Detect which cell encompasses the target text, then output its [X, Y] center coordinate. 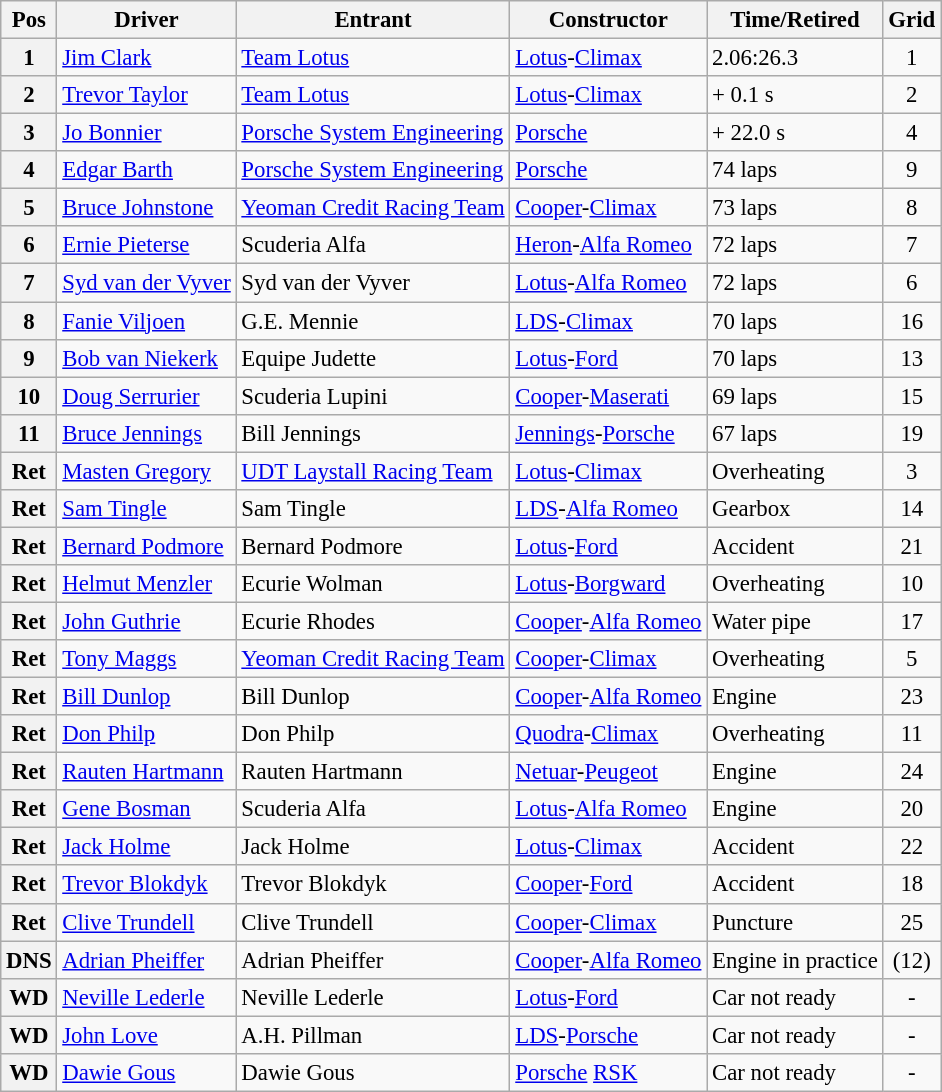
Entrant [373, 20]
21 [912, 546]
Gearbox [795, 509]
Bill Jennings [373, 433]
Doug Serrurier [146, 396]
15 [912, 396]
74 laps [795, 170]
UDT Laystall Racing Team [373, 471]
14 [912, 509]
24 [912, 772]
Netuar-Peugeot [608, 772]
+ 22.0 s [795, 133]
Puncture [795, 922]
Bruce Jennings [146, 433]
2.06:26.3 [795, 58]
Heron-Alfa Romeo [608, 245]
Pos [29, 20]
Edgar Barth [146, 170]
(12) [912, 960]
Jennings-Porsche [608, 433]
25 [912, 922]
Constructor [608, 20]
Grid [912, 20]
Water pipe [795, 621]
73 laps [795, 208]
69 laps [795, 396]
19 [912, 433]
23 [912, 697]
Porsche RSK [608, 1073]
LDS-Alfa Romeo [608, 509]
John Guthrie [146, 621]
Helmut Menzler [146, 584]
A.H. Pillman [373, 1035]
Bruce Johnstone [146, 208]
Bob van Niekerk [146, 358]
Engine in practice [795, 960]
67 laps [795, 433]
Jim Clark [146, 58]
Cooper-Maserati [608, 396]
Ecurie Rhodes [373, 621]
John Love [146, 1035]
13 [912, 358]
Fanie Viljoen [146, 321]
Gene Bosman [146, 809]
Time/Retired [795, 20]
Equipe Judette [373, 358]
17 [912, 621]
16 [912, 321]
20 [912, 809]
Driver [146, 20]
Lotus-Borgward [608, 584]
DNS [29, 960]
Ernie Pieterse [146, 245]
Trevor Taylor [146, 95]
+ 0.1 s [795, 95]
Jo Bonnier [146, 133]
Cooper-Ford [608, 885]
Quodra-Climax [608, 734]
LDS-Porsche [608, 1035]
Scuderia Lupini [373, 396]
Ecurie Wolman [373, 584]
LDS-Climax [608, 321]
Tony Maggs [146, 659]
G.E. Mennie [373, 321]
Masten Gregory [146, 471]
22 [912, 847]
18 [912, 885]
